Determine the (X, Y) coordinate at the center of the cell enclosing the given text.  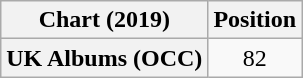
Position (255, 20)
82 (255, 58)
Chart (2019) (104, 20)
UK Albums (OCC) (104, 58)
